Identify which cell holds the provided text, then report its [X, Y] central coordinate. 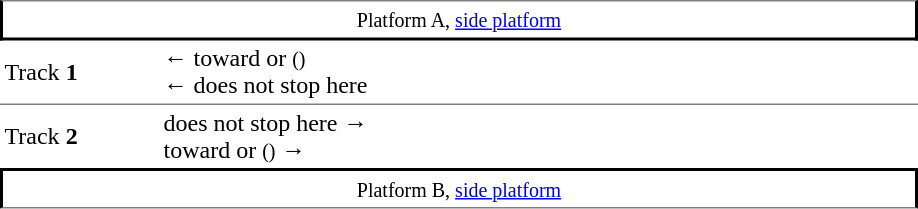
← toward or ()← does not stop here [538, 72]
Track 1 [80, 72]
Track 2 [80, 136]
Platform A, side platform [459, 20]
does not stop here → toward or () → [538, 136]
Platform B, side platform [459, 188]
